Determine the (X, Y) coordinate at the center of the cell enclosing the given text.  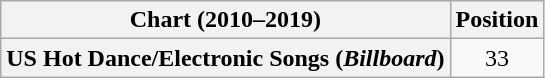
33 (497, 58)
US Hot Dance/Electronic Songs (Billboard) (226, 58)
Position (497, 20)
Chart (2010–2019) (226, 20)
